Locate the cell with the specified text and output its (X, Y) center coordinate. 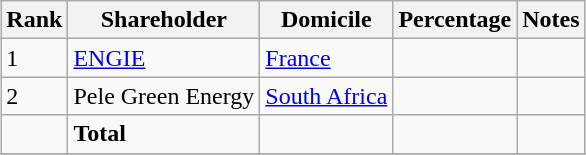
France (326, 58)
Shareholder (164, 20)
Rank (34, 20)
Pele Green Energy (164, 96)
ENGIE (164, 58)
2 (34, 96)
Notes (551, 20)
1 (34, 58)
South Africa (326, 96)
Total (164, 134)
Percentage (455, 20)
Domicile (326, 20)
